For the text-containing cell, return its midpoint in [X, Y] coordinate format. 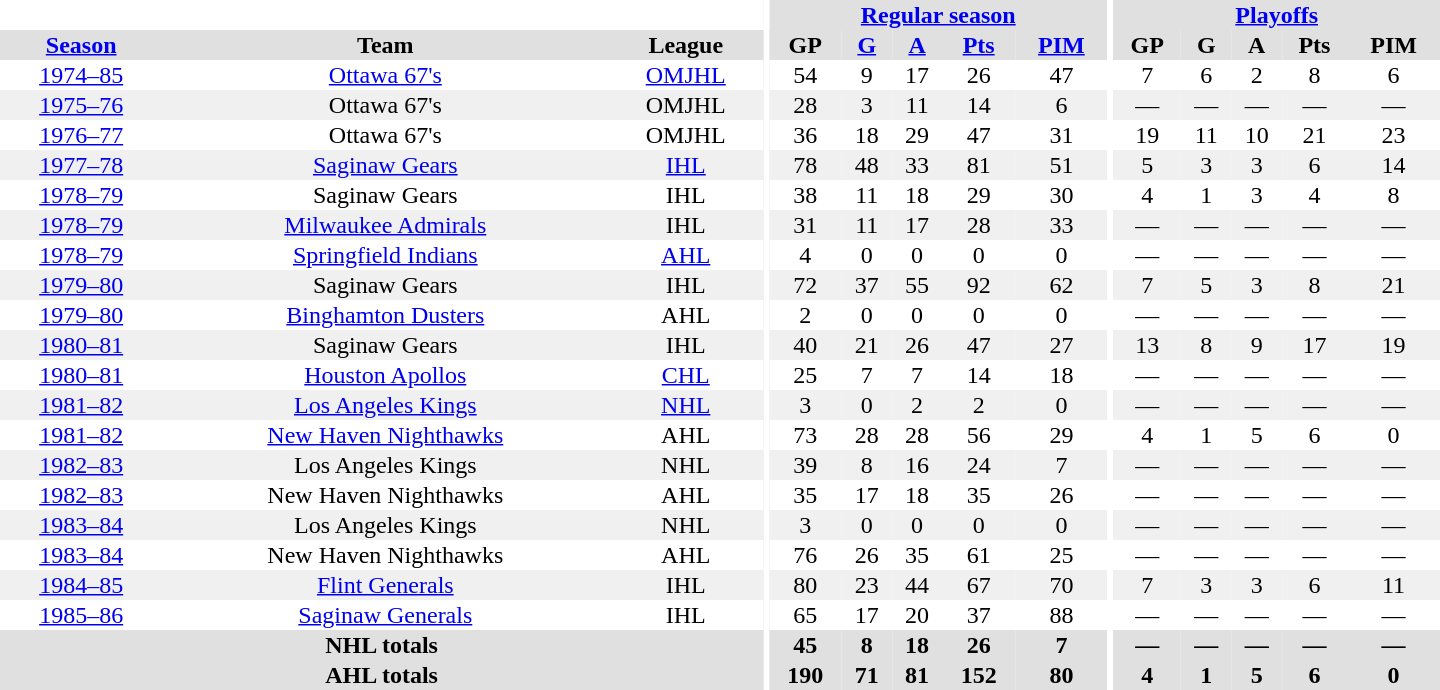
Houston Apollos [385, 375]
51 [1062, 165]
1976–77 [81, 135]
1975–76 [81, 105]
10 [1256, 135]
38 [806, 195]
152 [978, 675]
40 [806, 345]
Milwaukee Admirals [385, 225]
Flint Generals [385, 585]
36 [806, 135]
16 [917, 465]
Regular season [938, 15]
1974–85 [81, 75]
70 [1062, 585]
54 [806, 75]
48 [867, 165]
League [686, 45]
13 [1147, 345]
67 [978, 585]
73 [806, 435]
72 [806, 285]
Saginaw Generals [385, 615]
78 [806, 165]
55 [917, 285]
30 [1062, 195]
Springfield Indians [385, 255]
Team [385, 45]
27 [1062, 345]
CHL [686, 375]
1984–85 [81, 585]
88 [1062, 615]
Season [81, 45]
71 [867, 675]
Binghamton Dusters [385, 315]
AHL totals [382, 675]
1985–86 [81, 615]
Playoffs [1276, 15]
24 [978, 465]
39 [806, 465]
92 [978, 285]
1977–78 [81, 165]
76 [806, 555]
44 [917, 585]
62 [1062, 285]
45 [806, 645]
190 [806, 675]
61 [978, 555]
NHL totals [382, 645]
20 [917, 615]
56 [978, 435]
65 [806, 615]
